Scan for the cell matching the given text and deliver its (X, Y) coordinate at center. 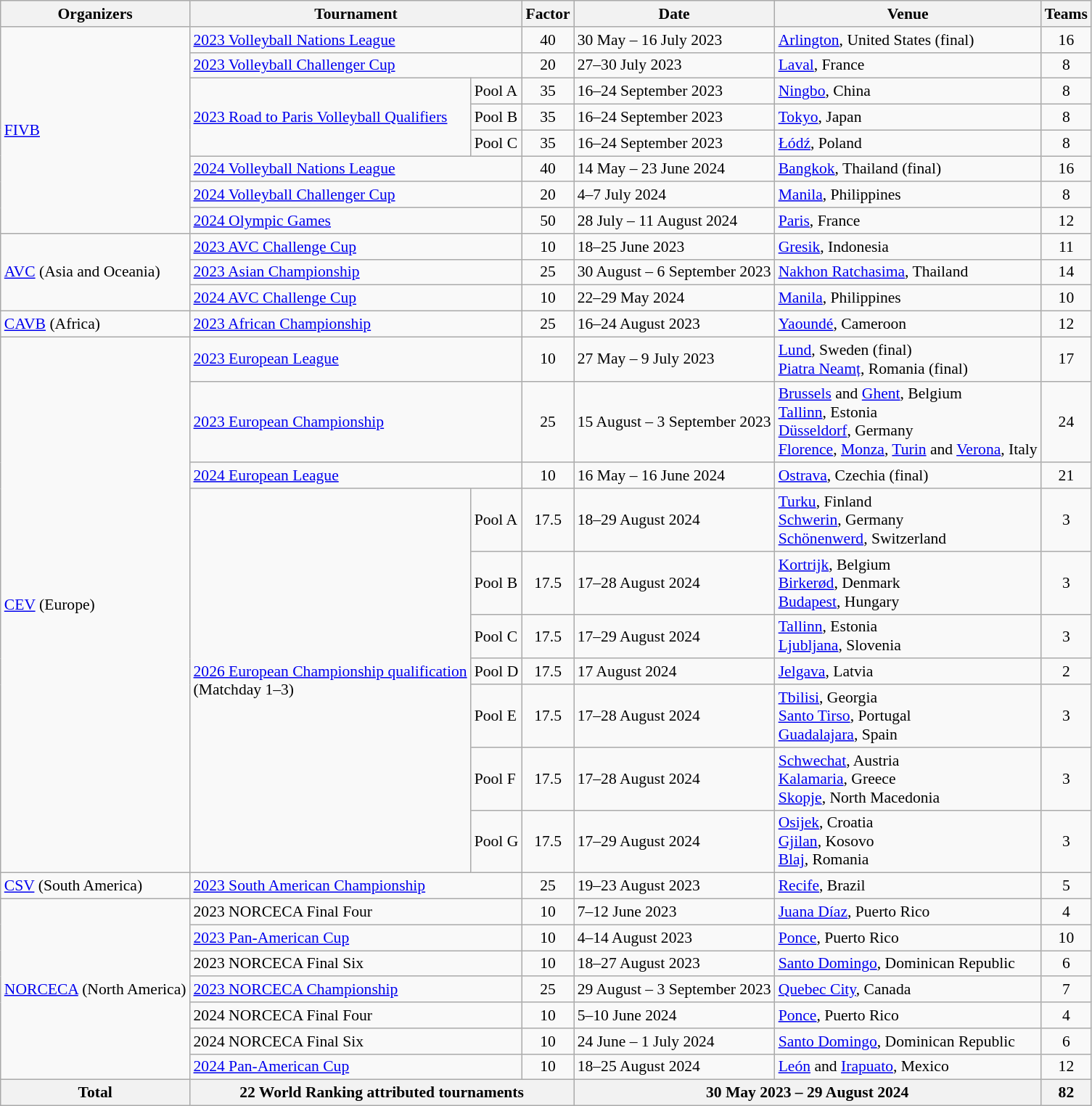
Venue (908, 14)
Pool F (496, 779)
15 August – 3 September 2023 (675, 422)
AVC (Asia and Oceania) (96, 273)
Laval, France (908, 65)
Ostrava, Czechia (final) (908, 476)
Tallinn, Estonia Ljubljana, Slovenia (908, 636)
Pool D (496, 672)
2 (1067, 672)
2026 European Championship qualification(Matchday 1–3) (329, 681)
17 (1067, 359)
82 (1067, 1093)
2023 Volleyball Nations League (356, 40)
Factor (547, 14)
2024 AVC Challenge Cup (356, 298)
CEV (Europe) (96, 605)
2024 Volleyball Challenger Cup (356, 195)
NORCECA (North America) (96, 990)
2024 NORCECA Final Four (356, 1015)
2023 NORCECA Final Four (356, 912)
Date (675, 14)
Total (96, 1093)
4–14 August 2023 (675, 938)
2024 Olympic Games (356, 221)
24 (1067, 422)
5 (1067, 886)
2023 AVC Challenge Cup (356, 247)
4–7 July 2024 (675, 195)
Lund, Sweden (final) Piatra Neamț, Romania (final) (908, 359)
Juana Díaz, Puerto Rico (908, 912)
2023 African Championship (356, 324)
18–25 August 2024 (675, 1067)
29 August – 3 September 2023 (675, 990)
14 (1067, 272)
Turku, Finland Schwerin, Germany Schönenwerd, Switzerland (908, 520)
2024 Pan-American Cup (356, 1067)
FIVB (96, 131)
Jelgava, Latvia (908, 672)
2023 South American Championship (356, 886)
Tbilisi, Georgia Santo Tirso, Portugal Guadalajara, Spain (908, 716)
2023 Pan-American Cup (356, 938)
Kortrijk, Belgium Birkerød, Denmark Budapest, Hungary (908, 583)
22 World Ranking attributed tournaments (382, 1093)
50 (547, 221)
2024 Volleyball Nations League (356, 169)
2023 Road to Paris Volleyball Qualifiers (329, 118)
Teams (1067, 14)
24 June – 1 July 2024 (675, 1041)
Yaoundé, Cameroon (908, 324)
Arlington, United States (final) (908, 40)
28 July – 11 August 2024 (675, 221)
Łódź, Poland (908, 143)
18–25 June 2023 (675, 247)
Nakhon Ratchasima, Thailand (908, 272)
Tokyo, Japan (908, 118)
7 (1067, 990)
2023 European Championship (356, 422)
2024 NORCECA Final Six (356, 1041)
2023 European League (356, 359)
Osijek, Croatia Gjilan, Kosovo Blaj, Romania (908, 842)
CSV (South America) (96, 886)
Gresik, Indonesia (908, 247)
Paris, France (908, 221)
Ningbo, China (908, 91)
27 May – 9 July 2023 (675, 359)
7–12 June 2023 (675, 912)
22–29 May 2024 (675, 298)
18–29 August 2024 (675, 520)
Brussels and Ghent, Belgium Tallinn, Estonia Düsseldorf, Germany Florence, Monza, Turin and Verona, Italy (908, 422)
León and Irapuato, Mexico (908, 1067)
30 August – 6 September 2023 (675, 272)
2023 NORCECA Final Six (356, 964)
5–10 June 2024 (675, 1015)
16 May – 16 June 2024 (675, 476)
2023 Asian Championship (356, 272)
16–24 August 2023 (675, 324)
2023 Volleyball Challenger Cup (356, 65)
21 (1067, 476)
Tournament (356, 14)
30 May 2023 – 29 August 2024 (808, 1093)
27–30 July 2023 (675, 65)
Quebec City, Canada (908, 990)
Organizers (96, 14)
17 August 2024 (675, 672)
14 May – 23 June 2024 (675, 169)
Schwechat, Austria Kalamaria, Greece Skopje, North Macedonia (908, 779)
2024 European League (356, 476)
18–27 August 2023 (675, 964)
30 May – 16 July 2023 (675, 40)
Recife, Brazil (908, 886)
Pool G (496, 842)
CAVB (Africa) (96, 324)
11 (1067, 247)
Pool E (496, 716)
2023 NORCECA Championship (356, 990)
19–23 August 2023 (675, 886)
Bangkok, Thailand (final) (908, 169)
